Capture the cell that displays the provided text and extract its [X, Y] central coordinate. 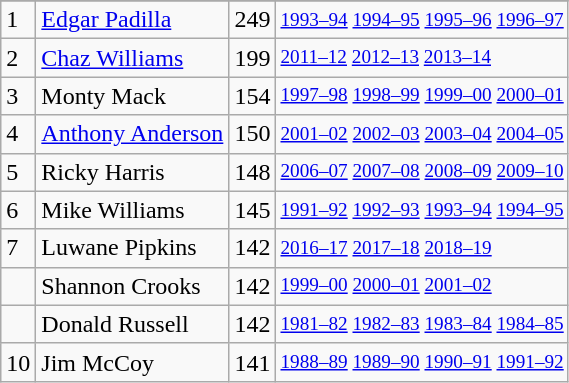
1997–98 1998–99 1999–00 2000–01 [422, 96]
1991–92 1992–93 1993–94 1994–95 [422, 210]
Ricky Harris [132, 172]
2 [18, 58]
148 [252, 172]
1988–89 1989–90 1990–91 1991–92 [422, 362]
Monty Mack [132, 96]
1999–00 2000–01 2001–02 [422, 286]
2016–17 2017–18 2018–19 [422, 248]
1 [18, 20]
Edgar Padilla [132, 20]
Donald Russell [132, 324]
154 [252, 96]
2001–02 2002–03 2003–04 2004–05 [422, 134]
1981–82 1982–83 1983–84 1984–85 [422, 324]
249 [252, 20]
3 [18, 96]
7 [18, 248]
2006–07 2007–08 2008–09 2009–10 [422, 172]
Luwane Pipkins [132, 248]
150 [252, 134]
4 [18, 134]
Mike Williams [132, 210]
1993–94 1994–95 1995–96 1996–97 [422, 20]
6 [18, 210]
10 [18, 362]
2011–12 2012–13 2013–14 [422, 58]
199 [252, 58]
141 [252, 362]
145 [252, 210]
Chaz Williams [132, 58]
5 [18, 172]
Shannon Crooks [132, 286]
Anthony Anderson [132, 134]
Jim McCoy [132, 362]
